Provide the [x, y] coordinate of the cell's center where the given text is located.  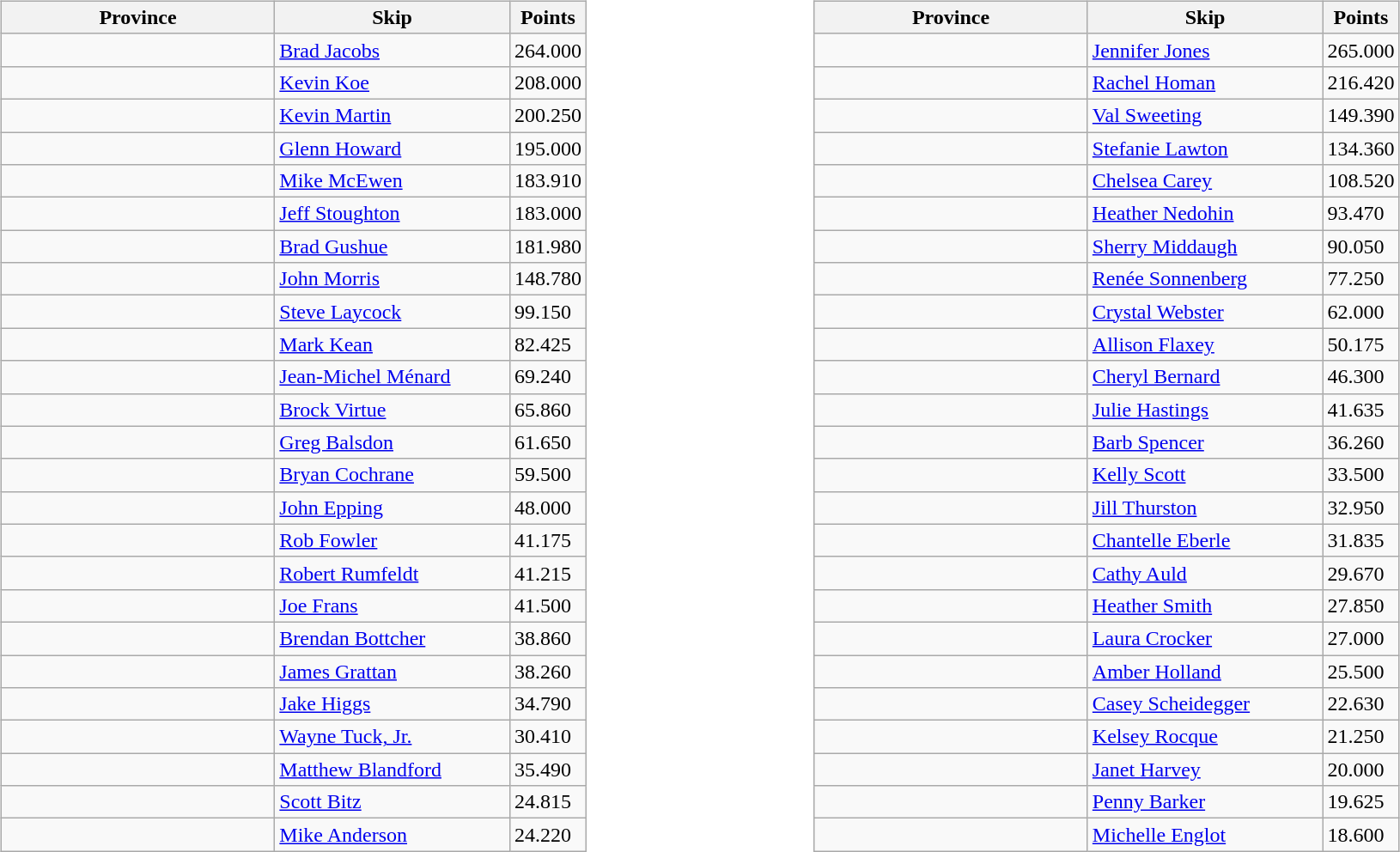
134.360 [1360, 149]
27.000 [1360, 638]
265.000 [1360, 50]
38.860 [548, 638]
Casey Scheidegger [1205, 704]
James Grattan [393, 671]
Brendan Bottcher [393, 638]
Julie Hastings [1205, 410]
48.000 [548, 508]
41.635 [1360, 410]
Kelsey Rocque [1205, 737]
Brock Virtue [393, 410]
Barb Spencer [1205, 442]
77.250 [1360, 279]
Val Sweeting [1205, 115]
32.950 [1360, 508]
Jake Higgs [393, 704]
21.250 [1360, 737]
183.910 [548, 181]
46.300 [1360, 377]
Jill Thurston [1205, 508]
59.500 [548, 475]
20.000 [1360, 770]
Rob Fowler [393, 540]
90.050 [1360, 246]
John Epping [393, 508]
Allison Flaxey [1205, 344]
200.250 [548, 115]
27.850 [1360, 606]
Chelsea Carey [1205, 181]
Wayne Tuck, Jr. [393, 737]
Chantelle Eberle [1205, 540]
181.980 [548, 246]
Robert Rumfeldt [393, 573]
31.835 [1360, 540]
John Morris [393, 279]
62.000 [1360, 312]
36.260 [1360, 442]
41.215 [548, 573]
19.625 [1360, 802]
Joe Frans [393, 606]
Steve Laycock [393, 312]
208.000 [548, 82]
Matthew Blandford [393, 770]
Kevin Martin [393, 115]
Jeff Stoughton [393, 214]
Kevin Koe [393, 82]
195.000 [548, 149]
183.000 [548, 214]
29.670 [1360, 573]
Jennifer Jones [1205, 50]
41.175 [548, 540]
65.860 [548, 410]
30.410 [548, 737]
Mike McEwen [393, 181]
148.780 [548, 279]
Janet Harvey [1205, 770]
Glenn Howard [393, 149]
41.500 [548, 606]
Laura Crocker [1205, 638]
Rachel Homan [1205, 82]
Mike Anderson [393, 835]
35.490 [548, 770]
Brad Jacobs [393, 50]
82.425 [548, 344]
61.650 [548, 442]
264.000 [548, 50]
18.600 [1360, 835]
216.420 [1360, 82]
33.500 [1360, 475]
Amber Holland [1205, 671]
149.390 [1360, 115]
Renée Sonnenberg [1205, 279]
93.470 [1360, 214]
Kelly Scott [1205, 475]
Heather Nedohin [1205, 214]
24.220 [548, 835]
24.815 [548, 802]
Brad Gushue [393, 246]
69.240 [548, 377]
Heather Smith [1205, 606]
Michelle Englot [1205, 835]
108.520 [1360, 181]
99.150 [548, 312]
50.175 [1360, 344]
25.500 [1360, 671]
Crystal Webster [1205, 312]
Cathy Auld [1205, 573]
Penny Barker [1205, 802]
22.630 [1360, 704]
Mark Kean [393, 344]
Scott Bitz [393, 802]
Stefanie Lawton [1205, 149]
Jean-Michel Ménard [393, 377]
38.260 [548, 671]
Bryan Cochrane [393, 475]
Cheryl Bernard [1205, 377]
34.790 [548, 704]
Sherry Middaugh [1205, 246]
Greg Balsdon [393, 442]
